Provide the [X, Y] coordinate of the cell's center where the given text is located.  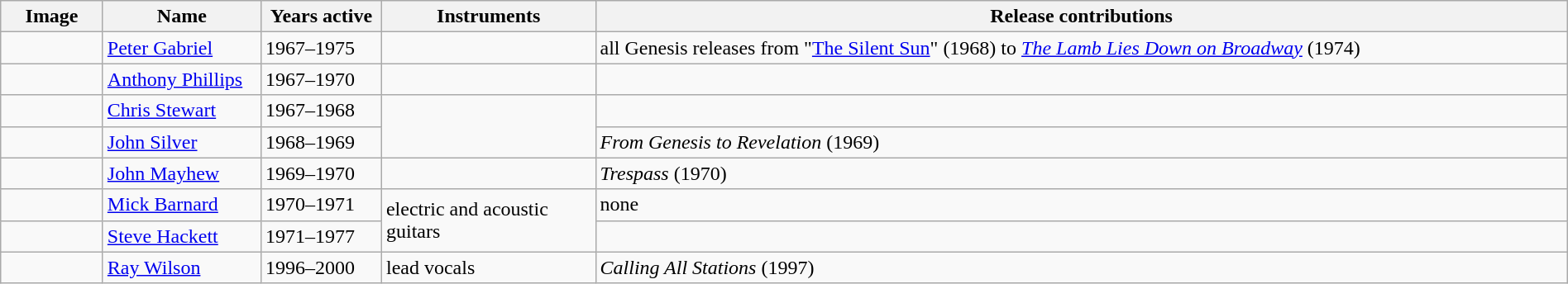
Ray Wilson [182, 267]
1970–1971 [321, 205]
1971–1977 [321, 236]
1967–1975 [321, 48]
all Genesis releases from "The Silent Sun" (1968) to The Lamb Lies Down on Broadway (1974) [1082, 48]
Peter Gabriel [182, 48]
Steve Hackett [182, 236]
Trespass (1970) [1082, 173]
1968–1969 [321, 142]
electric and acoustic guitars [488, 220]
Release contributions [1082, 17]
1969–1970 [321, 173]
Mick Barnard [182, 205]
Chris Stewart [182, 111]
Name [182, 17]
1967–1970 [321, 79]
John Silver [182, 142]
From Genesis to Revelation (1969) [1082, 142]
Anthony Phillips [182, 79]
Calling All Stations (1997) [1082, 267]
Years active [321, 17]
1967–1968 [321, 111]
Instruments [488, 17]
John Mayhew [182, 173]
1996–2000 [321, 267]
lead vocals [488, 267]
Image [52, 17]
none [1082, 205]
